Detect which cell encompasses the target text, then output its (x, y) center coordinate. 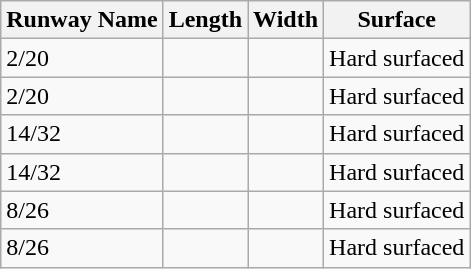
Surface (397, 20)
Length (205, 20)
Runway Name (82, 20)
Width (286, 20)
